Detect which cell encompasses the target text, then output its (x, y) center coordinate. 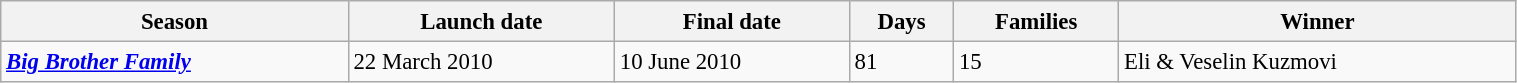
81 (901, 62)
Big Brother Family (174, 62)
Final date (732, 22)
15 (1036, 62)
Season (174, 22)
Days (901, 22)
Winner (1318, 22)
Families (1036, 22)
Eli & Veselin Kuzmovi (1318, 62)
22 March 2010 (481, 62)
Launch date (481, 22)
10 June 2010 (732, 62)
